Search for the cell housing the specified text and yield its (X, Y) center coordinate. 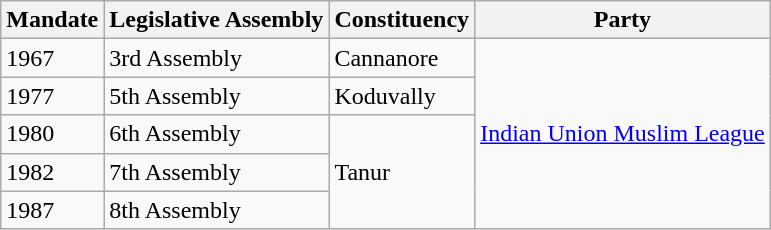
Tanur (402, 172)
Legislative Assembly (216, 20)
1967 (52, 58)
Constituency (402, 20)
1982 (52, 172)
Indian Union Muslim League (623, 134)
1977 (52, 96)
1987 (52, 210)
Koduvally (402, 96)
Mandate (52, 20)
8th Assembly (216, 210)
7th Assembly (216, 172)
Cannanore (402, 58)
1980 (52, 134)
Party (623, 20)
3rd Assembly (216, 58)
5th Assembly (216, 96)
6th Assembly (216, 134)
